Capture the cell that displays the provided text and extract its (X, Y) central coordinate. 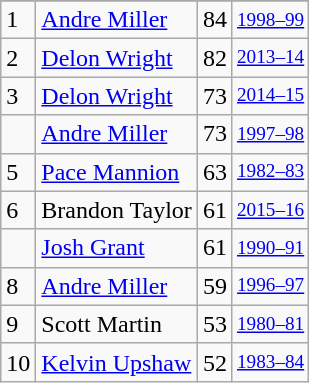
Kelvin Upshaw (117, 362)
2 (18, 58)
1 (18, 20)
Pace Mannion (117, 172)
84 (214, 20)
1997–98 (270, 134)
1982–83 (270, 172)
5 (18, 172)
Brandon Taylor (117, 210)
Josh Grant (117, 248)
1983–84 (270, 362)
Scott Martin (117, 324)
1980–81 (270, 324)
52 (214, 362)
10 (18, 362)
53 (214, 324)
59 (214, 286)
1996–97 (270, 286)
8 (18, 286)
82 (214, 58)
1990–91 (270, 248)
9 (18, 324)
1998–99 (270, 20)
2015–16 (270, 210)
2013–14 (270, 58)
63 (214, 172)
2014–15 (270, 96)
3 (18, 96)
6 (18, 210)
